From the cell containing the given text, extract its center point as [X, Y] coordinate. 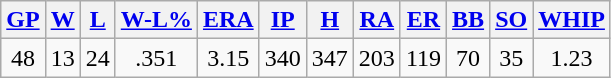
SO [512, 20]
H [330, 20]
70 [468, 58]
IP [282, 20]
347 [330, 58]
L [98, 20]
ERA [228, 20]
48 [23, 58]
W [62, 20]
13 [62, 58]
119 [423, 58]
203 [376, 58]
W-L% [156, 20]
GP [23, 20]
ER [423, 20]
340 [282, 58]
3.15 [228, 58]
24 [98, 58]
.351 [156, 58]
WHIP [572, 20]
35 [512, 58]
1.23 [572, 58]
BB [468, 20]
RA [376, 20]
